Capture the cell that displays the provided text and extract its (x, y) central coordinate. 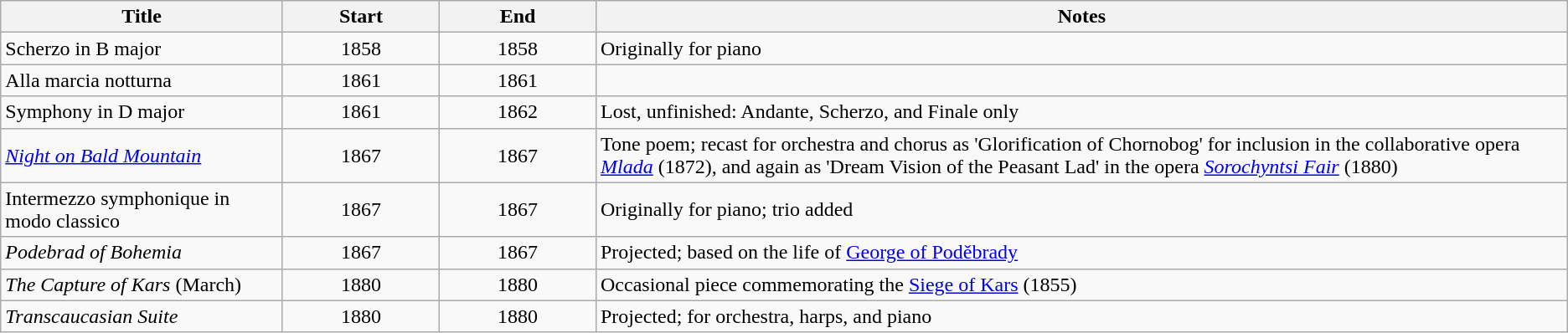
Projected; for orchestra, harps, and piano (1081, 316)
Scherzo in B major (142, 49)
Originally for piano (1081, 49)
The Capture of Kars (March) (142, 284)
Originally for piano; trio added (1081, 209)
Alla marcia notturna (142, 80)
Start (360, 17)
Transcaucasian Suite (142, 316)
End (518, 17)
Lost, unfinished: Andante, Scherzo, and Finale only (1081, 112)
Occasional piece commemorating the Siege of Kars (1855) (1081, 284)
1862 (518, 112)
Intermezzo symphonique in modo classico (142, 209)
Notes (1081, 17)
Podebrad of Bohemia (142, 253)
Projected; based on the life of George of Poděbrady (1081, 253)
Symphony in D major (142, 112)
Night on Bald Mountain (142, 156)
Title (142, 17)
